Output the (X, Y) coordinate of the center of the cell containing the given text.  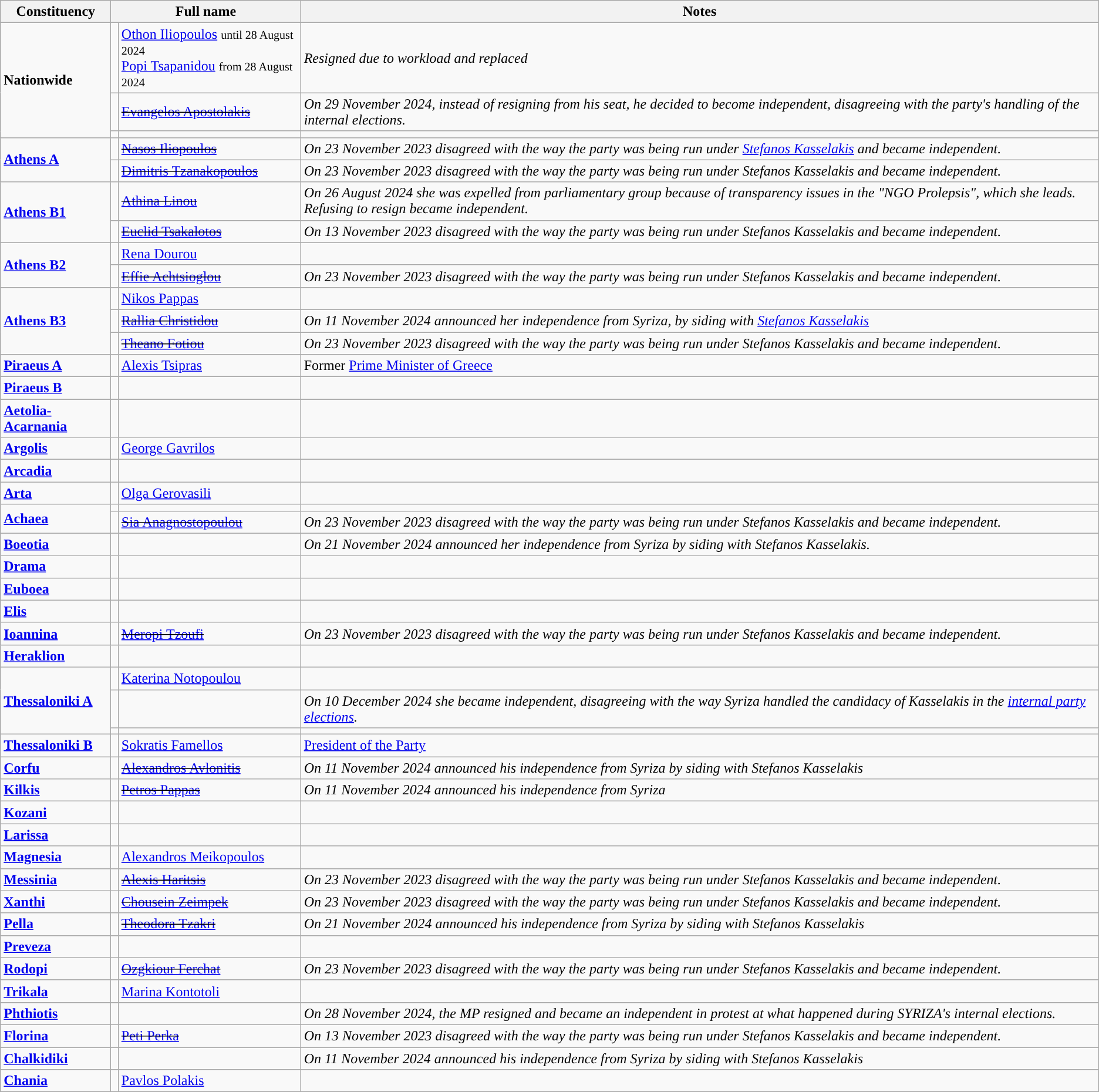
Athens B3 (56, 321)
Phthiotis (56, 1013)
Aetolia-Acarnania (56, 418)
Athens A (56, 160)
Athens B2 (56, 265)
Othon Iliopoulos until 28 August 2024 Popi Tsapanidou from 28 August 2024 (209, 58)
Boeotia (56, 544)
Sokratis Famellos (209, 746)
Alexandros Meikopoulos (209, 857)
Ozgkiour Ferchat (209, 969)
Former Prime Minister of Greece (700, 366)
Xanthi (56, 902)
Corfu (56, 768)
George Gavrilos (209, 449)
Magnesia (56, 857)
Larissa (56, 835)
Pavlos Polakis (209, 1081)
Peti Perka (209, 1036)
Thessaloniki A (56, 700)
Chousein Zeimpek (209, 902)
Trikala (56, 991)
Rena Dourou (209, 254)
Athens B1 (56, 213)
Pella (56, 924)
Theodora Tzakri (209, 924)
Meropi Tzoufi (209, 633)
Nationwide (56, 80)
Rallia Christidou (209, 321)
Chalkidiki (56, 1059)
Full name (205, 12)
Alexandros Avlonitis (209, 768)
Elis (56, 611)
Katerina Notopoulou (209, 678)
Euclid Tsakalotos (209, 231)
Constituency (56, 12)
Athina Linou (209, 201)
Sia Anagnostopoulou (209, 522)
Heraklion (56, 656)
Arta (56, 493)
Argolis (56, 449)
Arcadia (56, 471)
Achaea (56, 519)
On 11 November 2024 announced his independence from Syriza (700, 790)
Theano Fotiou (209, 343)
Nasos Iliopoulos (209, 149)
Thessaloniki B (56, 746)
Messinia (56, 879)
Nikos Pappas (209, 298)
Preveza (56, 946)
Effie Achtsioglou (209, 276)
Chania (56, 1081)
Kozani (56, 813)
Piraeus A (56, 366)
Kilkis (56, 790)
Drama (56, 567)
On 10 December 2024 she became independent, disagreeing with the way Syriza handled the candidacy of Kasselakis in the internal party elections. (700, 708)
President of the Party (700, 746)
Alexis Haritsis (209, 879)
Dimitris Tzanakopoulos (209, 171)
On 21 November 2024 announced his independence from Syriza by siding with Stefanos Kasselakis (700, 924)
On 28 November 2024, the MP resigned and became an independent in protest at what happened during SYRIZA's internal elections. (700, 1013)
Euboea (56, 589)
Florina (56, 1036)
On 21 November 2024 announced her independence from Syriza by siding with Stefanos Kasselakis. (700, 544)
Marina Kontotoli (209, 991)
Piraeus B (56, 388)
On 11 November 2024 announced her independence from Syriza, by siding with Stefanos Kasselakis (700, 321)
Ioannina (56, 633)
Olga Gerovasili (209, 493)
Alexis Tsipras (209, 366)
Petros Pappas (209, 790)
Rodopi (56, 969)
Resigned due to workload and replaced (700, 58)
Evangelos Apostolakis (209, 112)
Notes (700, 12)
